Scan for the cell matching the given text and deliver its [x, y] coordinate at center. 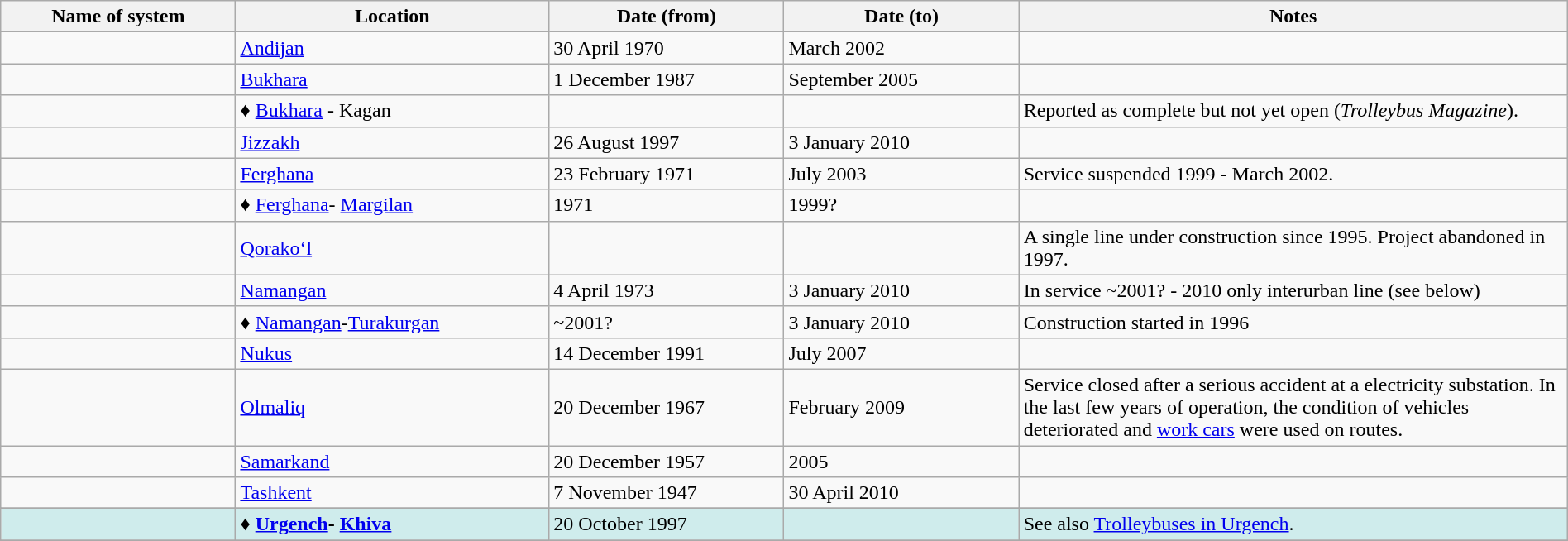
20 December 1957 [667, 461]
20 October 1997 [667, 524]
Notes [1293, 17]
Namangan [392, 290]
26 August 1997 [667, 142]
Olmaliq [392, 407]
14 December 1991 [667, 353]
Date (from) [667, 17]
Andijan [392, 48]
~2001? [667, 322]
30 April 2010 [901, 493]
20 December 1967 [667, 407]
See also Trolleybuses in Urgench. [1293, 524]
Date (to) [901, 17]
September 2005 [901, 79]
Ferghana [392, 174]
30 April 1970 [667, 48]
1971 [667, 205]
March 2002 [901, 48]
Nukus [392, 353]
July 2007 [901, 353]
February 2009 [901, 407]
Samarkand [392, 461]
4 April 1973 [667, 290]
♦ Ferghana- Margilan [392, 205]
1 December 1987 [667, 79]
♦ Namangan-Turakurgan [392, 322]
Construction started in 1996 [1293, 322]
♦ Urgench- Khiva [392, 524]
Tashkent [392, 493]
1999? [901, 205]
Reported as complete but not yet open (Trolleybus Magazine). [1293, 111]
Jizzakh [392, 142]
Service suspended 1999 - March 2002. [1293, 174]
7 November 1947 [667, 493]
♦ Bukhara - Kagan [392, 111]
A single line under construction since 1995. Project abandoned in 1997. [1293, 248]
2005 [901, 461]
July 2003 [901, 174]
Bukhara [392, 79]
In service ~2001? - 2010 only interurban line (see below) [1293, 290]
Location [392, 17]
Name of system [118, 17]
Qorako‘l [392, 248]
23 February 1971 [667, 174]
